Detect which cell encompasses the target text, then output its (x, y) center coordinate. 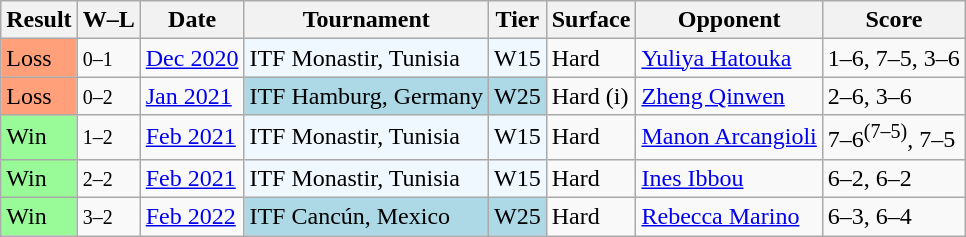
ITF Cancún, Mexico (366, 217)
Score (894, 20)
Feb 2022 (192, 217)
Rebecca Marino (729, 217)
Date (192, 20)
2–2 (108, 178)
2–6, 3–6 (894, 96)
7–6(7–5), 7–5 (894, 138)
6–2, 6–2 (894, 178)
Tournament (366, 20)
Manon Arcangioli (729, 138)
Hard (i) (591, 96)
W–L (108, 20)
Tier (518, 20)
0–1 (108, 58)
Surface (591, 20)
1–6, 7–5, 3–6 (894, 58)
Result (39, 20)
Zheng Qinwen (729, 96)
0–2 (108, 96)
Opponent (729, 20)
Jan 2021 (192, 96)
6–3, 6–4 (894, 217)
Ines Ibbou (729, 178)
3–2 (108, 217)
ITF Hamburg, Germany (366, 96)
Yuliya Hatouka (729, 58)
Dec 2020 (192, 58)
1–2 (108, 138)
